Capture the cell that displays the provided text and extract its [X, Y] central coordinate. 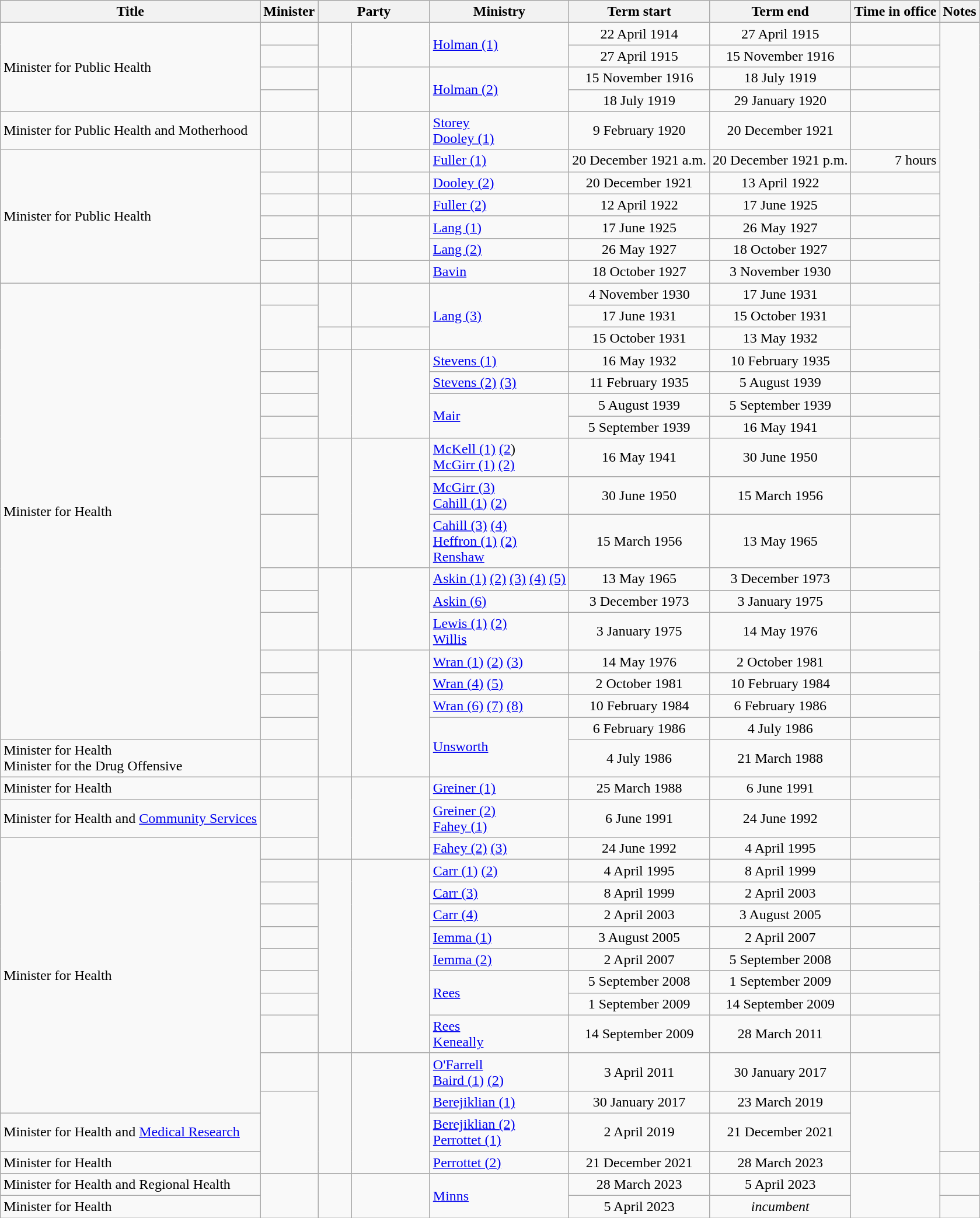
Lewis (1) (2)Willis [499, 631]
13 May 1932 [780, 338]
Minister [290, 12]
Fuller (1) [499, 160]
23 March 2019 [780, 1102]
Minister for Health and Medical Research [131, 1132]
McGirr (3)Cahill (1) (2) [499, 495]
Term end [780, 12]
Party [374, 12]
13 April 1922 [780, 183]
Minister for Health and Regional Health [131, 1185]
Minns [499, 1196]
Unsworth [499, 747]
Holman (2) [499, 89]
Fahey (2) (3) [499, 849]
9 February 1920 [640, 131]
Ministry [499, 12]
Minister for Health and Community Services [131, 818]
Lang (3) [499, 316]
4 November 1930 [640, 294]
Minister for HealthMinister for the Drug Offensive [131, 759]
Notes [960, 12]
28 March 2011 [780, 1034]
Berejiklian (1) [499, 1102]
Bavin [499, 271]
25 March 1988 [640, 788]
22 April 1914 [640, 34]
20 December 1921 p.m. [780, 160]
2 April 2019 [640, 1132]
incumbent [780, 1207]
29 January 1920 [780, 100]
O'FarrellBaird (1) (2) [499, 1072]
Holman (1) [499, 45]
12 April 1922 [640, 205]
11 February 1935 [640, 383]
Greiner (1) [499, 788]
Stevens (1) [499, 361]
Minister for Public Health and Motherhood [131, 131]
McKell (1) (2)McGirr (1) (2) [499, 458]
Iemma (1) [499, 937]
Wran (4) (5) [499, 683]
Askin (1) (2) (3) (4) (5) [499, 579]
Iemma (2) [499, 959]
Dooley (2) [499, 183]
Berejiklian (2)Perrottet (1) [499, 1132]
16 May 1932 [640, 361]
3 April 2011 [640, 1072]
Carr (3) [499, 893]
Mair [499, 416]
7 hours [895, 160]
3 November 1930 [780, 271]
StoreyDooley (1) [499, 131]
20 December 1921 a.m. [640, 160]
Cahill (3) (4)Heffron (1) (2)Renshaw [499, 541]
Lang (2) [499, 249]
Wran (6) (7) (8) [499, 706]
Askin (6) [499, 601]
Rees [499, 993]
Perrottet (2) [499, 1162]
Lang (1) [499, 227]
Greiner (2)Fahey (1) [499, 818]
21 March 1988 [780, 759]
ReesKeneally [499, 1034]
Wran (1) (2) (3) [499, 661]
Fuller (2) [499, 205]
Carr (4) [499, 915]
10 February 1935 [780, 361]
Time in office [895, 12]
Stevens (2) (3) [499, 383]
Carr (1) (2) [499, 871]
Term start [640, 12]
Title [131, 12]
